Determine the (x, y) coordinate at the center of the cell enclosing the given text.  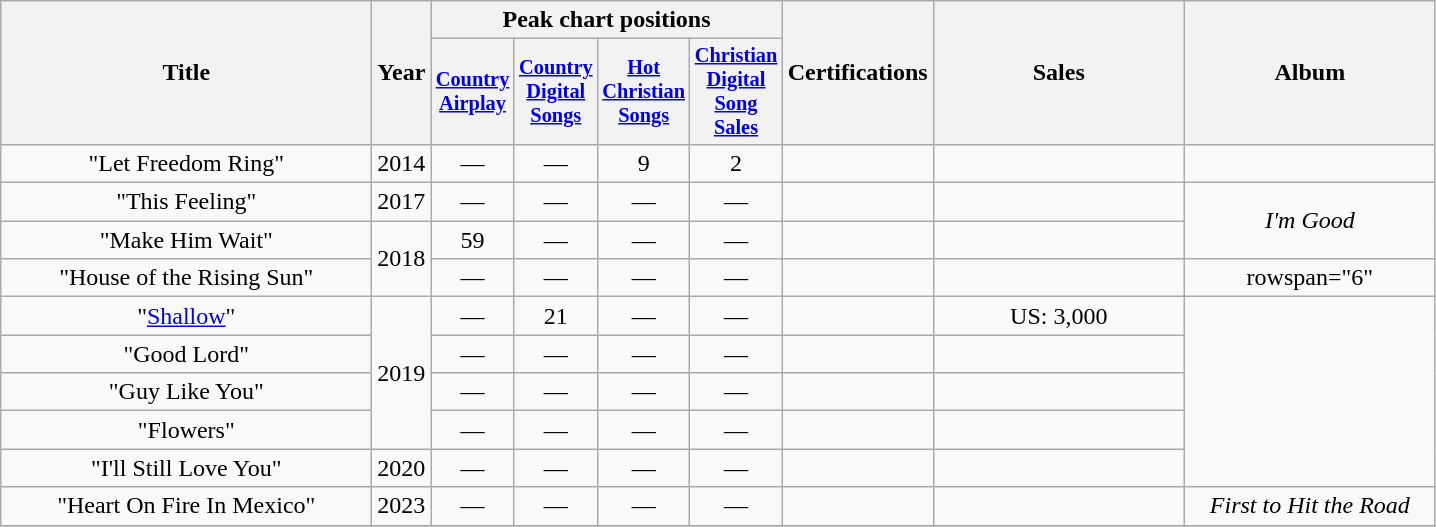
Country Airplay (472, 92)
"Good Lord" (186, 354)
Country Digital Songs (556, 92)
Album (1310, 73)
I'm Good (1310, 221)
21 (556, 316)
"Heart On Fire In Mexico" (186, 506)
9 (643, 163)
"Make Him Wait" (186, 240)
"This Feeling" (186, 202)
Christian Digital Song Sales (736, 92)
2019 (402, 373)
Year (402, 73)
Peak chart positions (606, 20)
Hot Christian Songs (643, 92)
US: 3,000 (1058, 316)
First to Hit the Road (1310, 506)
Sales (1058, 73)
"Let Freedom Ring" (186, 163)
2017 (402, 202)
"Shallow" (186, 316)
2 (736, 163)
"Guy Like You" (186, 392)
2014 (402, 163)
2020 (402, 468)
"I'll Still Love You" (186, 468)
2018 (402, 259)
rowspan="6" (1310, 278)
Certifications (858, 73)
"Flowers" (186, 430)
59 (472, 240)
Title (186, 73)
2023 (402, 506)
"House of the Rising Sun" (186, 278)
